For the text-containing cell, return its midpoint in (x, y) coordinate format. 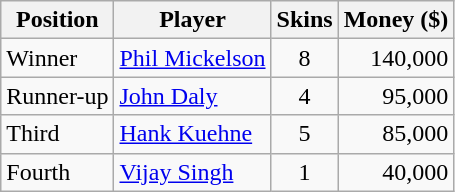
Third (58, 134)
Position (58, 20)
40,000 (396, 172)
Fourth (58, 172)
Phil Mickelson (192, 58)
85,000 (396, 134)
Runner-up (58, 96)
Winner (58, 58)
1 (304, 172)
140,000 (396, 58)
John Daly (192, 96)
8 (304, 58)
Money ($) (396, 20)
Vijay Singh (192, 172)
Player (192, 20)
Hank Kuehne (192, 134)
95,000 (396, 96)
4 (304, 96)
5 (304, 134)
Skins (304, 20)
